Extract the (x, y) coordinate from the center of the cell holding the provided text.  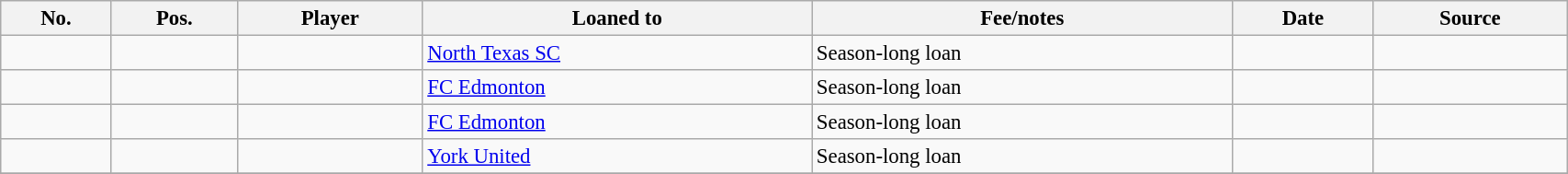
Player (331, 18)
Loaned to (617, 18)
North Texas SC (617, 53)
Source (1470, 18)
Date (1303, 18)
Fee/notes (1022, 18)
Pos. (175, 18)
No. (56, 18)
York United (617, 157)
